From the cell containing the given text, extract its center point as [x, y] coordinate. 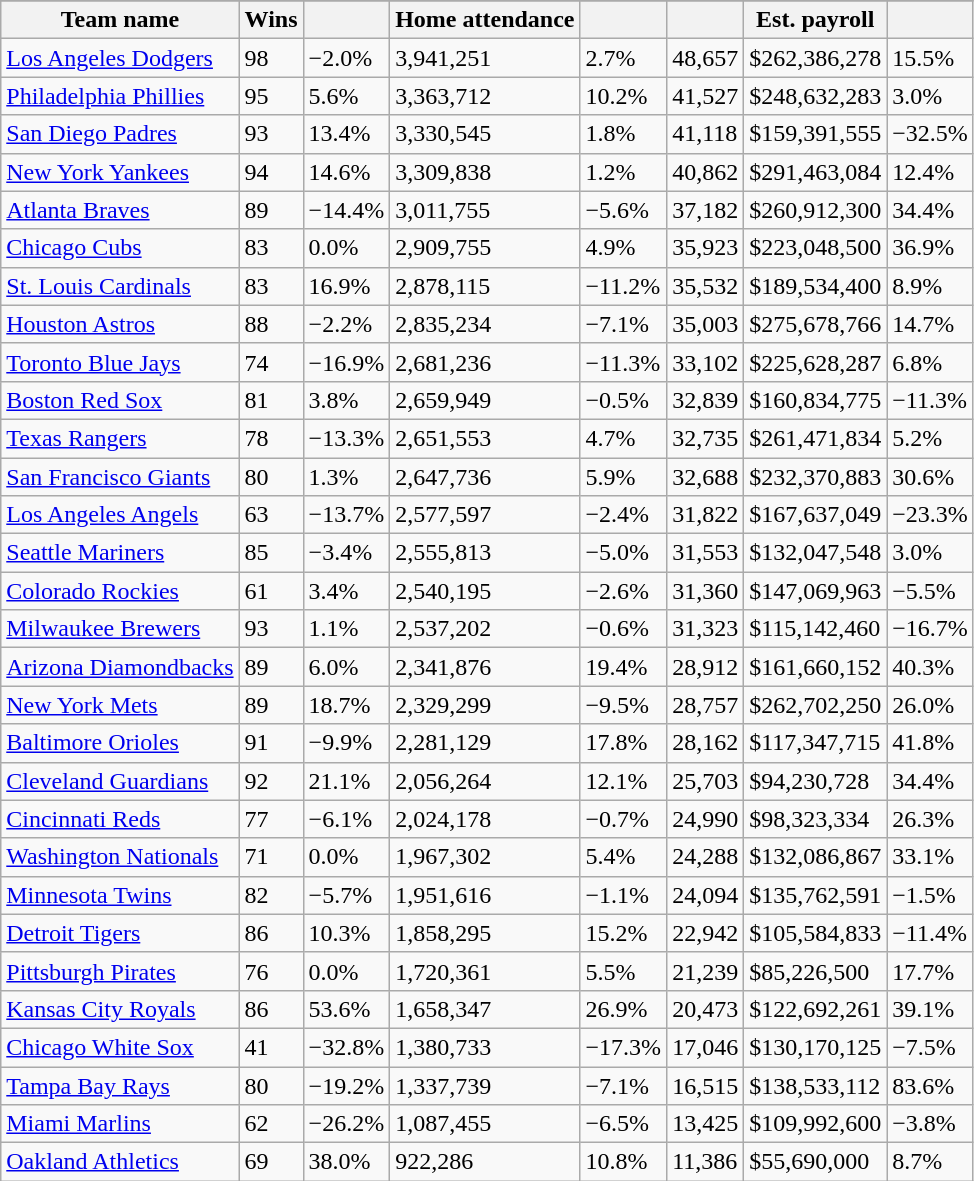
$159,391,555 [816, 134]
31,360 [706, 591]
24,288 [706, 857]
1,720,361 [485, 971]
$232,370,883 [816, 477]
13.4% [346, 134]
$109,992,600 [816, 1124]
91 [271, 743]
1.3% [346, 477]
−0.5% [624, 400]
Home attendance [485, 20]
$130,170,125 [816, 1047]
95 [271, 96]
17.8% [624, 743]
62 [271, 1124]
40,862 [706, 172]
14.6% [346, 172]
4.9% [624, 248]
24,990 [706, 819]
Est. payroll [816, 20]
98 [271, 58]
41.8% [930, 743]
−26.2% [346, 1124]
31,553 [706, 553]
Tampa Bay Rays [120, 1085]
Milwaukee Brewers [120, 629]
San Francisco Giants [120, 477]
22,942 [706, 933]
$117,347,715 [816, 743]
2,878,115 [485, 286]
Chicago Cubs [120, 248]
5.2% [930, 438]
94 [271, 172]
Arizona Diamondbacks [120, 667]
82 [271, 895]
21,239 [706, 971]
28,162 [706, 743]
69 [271, 1162]
1,951,616 [485, 895]
3,363,712 [485, 96]
5.4% [624, 857]
16.9% [346, 286]
14.7% [930, 324]
−11.4% [930, 933]
77 [271, 819]
2,681,236 [485, 362]
35,532 [706, 286]
36.9% [930, 248]
−13.3% [346, 438]
−23.3% [930, 515]
31,323 [706, 629]
−1.5% [930, 895]
$94,230,728 [816, 781]
1,658,347 [485, 1009]
81 [271, 400]
$147,069,963 [816, 591]
−2.2% [346, 324]
4.7% [624, 438]
−5.5% [930, 591]
$262,386,278 [816, 58]
41 [271, 1047]
2,537,202 [485, 629]
1,380,733 [485, 1047]
−2.0% [346, 58]
2,281,129 [485, 743]
33,102 [706, 362]
$122,692,261 [816, 1009]
−19.2% [346, 1085]
26.0% [930, 705]
30.6% [930, 477]
33.1% [930, 857]
32,688 [706, 477]
2,555,813 [485, 553]
−0.6% [624, 629]
−16.7% [930, 629]
$132,047,548 [816, 553]
6.0% [346, 667]
−6.1% [346, 819]
2,540,195 [485, 591]
Los Angeles Dodgers [120, 58]
Chicago White Sox [120, 1047]
−5.0% [624, 553]
78 [271, 438]
2.7% [624, 58]
−14.4% [346, 210]
3,309,838 [485, 172]
2,577,597 [485, 515]
Texas Rangers [120, 438]
$261,471,834 [816, 438]
83.6% [930, 1085]
2,659,949 [485, 400]
76 [271, 971]
−3.8% [930, 1124]
$160,834,775 [816, 400]
19.4% [624, 667]
$260,912,300 [816, 210]
2,341,876 [485, 667]
28,757 [706, 705]
31,822 [706, 515]
$223,048,500 [816, 248]
$138,533,112 [816, 1085]
−13.7% [346, 515]
$167,637,049 [816, 515]
38.0% [346, 1162]
2,024,178 [485, 819]
922,286 [485, 1162]
Washington Nationals [120, 857]
2,329,299 [485, 705]
−32.8% [346, 1047]
−9.5% [624, 705]
28,912 [706, 667]
−1.1% [624, 895]
Toronto Blue Jays [120, 362]
$248,632,283 [816, 96]
$98,323,334 [816, 819]
Detroit Tigers [120, 933]
Philadelphia Phillies [120, 96]
Houston Astros [120, 324]
Seattle Mariners [120, 553]
$275,678,766 [816, 324]
Wins [271, 20]
Team name [120, 20]
−2.6% [624, 591]
3,330,545 [485, 134]
San Diego Padres [120, 134]
Miami Marlins [120, 1124]
13,425 [706, 1124]
Oakland Athletics [120, 1162]
71 [271, 857]
40.3% [930, 667]
1.8% [624, 134]
−16.9% [346, 362]
32,735 [706, 438]
Kansas City Royals [120, 1009]
3.8% [346, 400]
74 [271, 362]
−5.6% [624, 210]
New York Yankees [120, 172]
61 [271, 591]
−2.4% [624, 515]
3.4% [346, 591]
20,473 [706, 1009]
1.1% [346, 629]
10.8% [624, 1162]
1,087,455 [485, 1124]
−9.9% [346, 743]
24,094 [706, 895]
$262,702,250 [816, 705]
5.5% [624, 971]
St. Louis Cardinals [120, 286]
Atlanta Braves [120, 210]
2,056,264 [485, 781]
$135,762,591 [816, 895]
$189,534,400 [816, 286]
12.1% [624, 781]
1,967,302 [485, 857]
$55,690,000 [816, 1162]
12.4% [930, 172]
−3.4% [346, 553]
16,515 [706, 1085]
$132,086,867 [816, 857]
3,941,251 [485, 58]
−17.3% [624, 1047]
17,046 [706, 1047]
6.8% [930, 362]
$225,628,287 [816, 362]
53.6% [346, 1009]
41,527 [706, 96]
17.7% [930, 971]
Boston Red Sox [120, 400]
−11.2% [624, 286]
10.3% [346, 933]
41,118 [706, 134]
63 [271, 515]
−6.5% [624, 1124]
−7.5% [930, 1047]
26.9% [624, 1009]
$291,463,084 [816, 172]
1,858,295 [485, 933]
10.2% [624, 96]
1,337,739 [485, 1085]
Pittsburgh Pirates [120, 971]
2,909,755 [485, 248]
Cincinnati Reds [120, 819]
2,835,234 [485, 324]
11,386 [706, 1162]
18.7% [346, 705]
5.9% [624, 477]
$85,226,500 [816, 971]
32,839 [706, 400]
15.2% [624, 933]
21.1% [346, 781]
35,003 [706, 324]
New York Mets [120, 705]
Cleveland Guardians [120, 781]
Los Angeles Angels [120, 515]
26.3% [930, 819]
2,647,736 [485, 477]
Colorado Rockies [120, 591]
37,182 [706, 210]
−32.5% [930, 134]
39.1% [930, 1009]
1.2% [624, 172]
92 [271, 781]
5.6% [346, 96]
8.9% [930, 286]
$161,660,152 [816, 667]
Minnesota Twins [120, 895]
2,651,553 [485, 438]
$115,142,460 [816, 629]
3,011,755 [485, 210]
−0.7% [624, 819]
35,923 [706, 248]
48,657 [706, 58]
15.5% [930, 58]
88 [271, 324]
Baltimore Orioles [120, 743]
−5.7% [346, 895]
85 [271, 553]
$105,584,833 [816, 933]
8.7% [930, 1162]
25,703 [706, 781]
